For the text-containing cell, return its midpoint in (x, y) coordinate format. 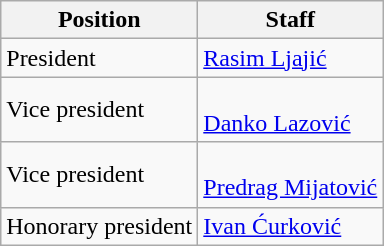
Honorary president (100, 226)
Ivan Ćurković (290, 226)
Predrag Mijatović (290, 174)
Danko Lazović (290, 110)
Rasim Ljajić (290, 58)
Staff (290, 20)
Position (100, 20)
President (100, 58)
